Return [X, Y] of the center of cell containing provided text 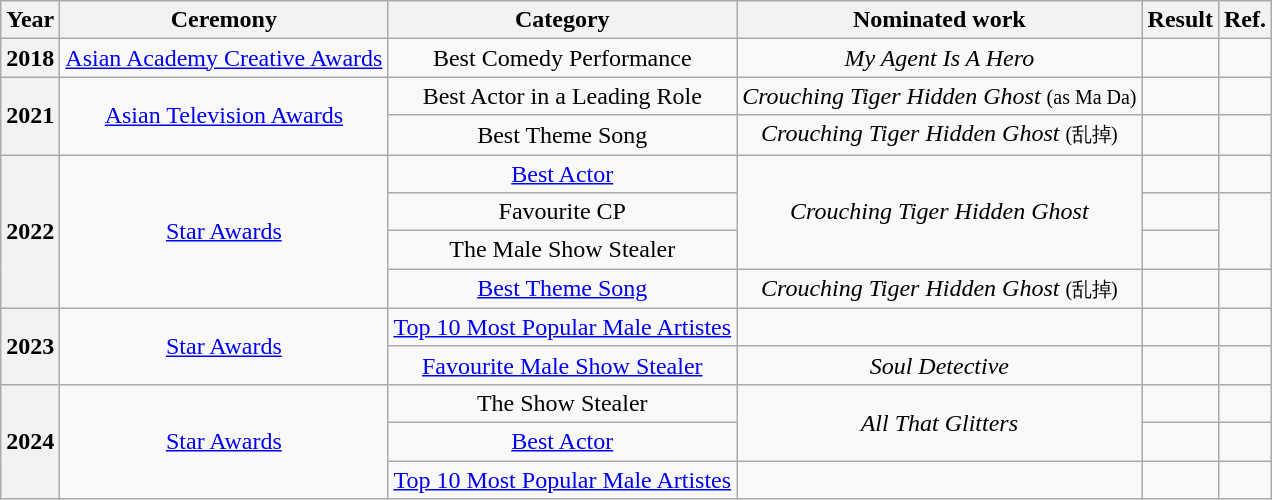
All That Glitters [940, 422]
2023 [30, 346]
Category [562, 20]
Crouching Tiger Hidden Ghost [940, 211]
Asian Television Awards [224, 116]
Soul Detective [940, 365]
The Show Stealer [562, 403]
2022 [30, 231]
Best Actor in a Leading Role [562, 96]
Best Comedy Performance [562, 58]
Asian Academy Creative Awards [224, 58]
Result [1180, 20]
Ceremony [224, 20]
Crouching Tiger Hidden Ghost (as Ma Da) [940, 96]
2021 [30, 116]
2024 [30, 441]
Favourite Male Show Stealer [562, 365]
Favourite CP [562, 212]
The Male Show Stealer [562, 250]
My Agent Is A Hero [940, 58]
Ref. [1244, 20]
Year [30, 20]
Nominated work [940, 20]
2018 [30, 58]
